For the text-containing cell, return its midpoint in [X, Y] coordinate format. 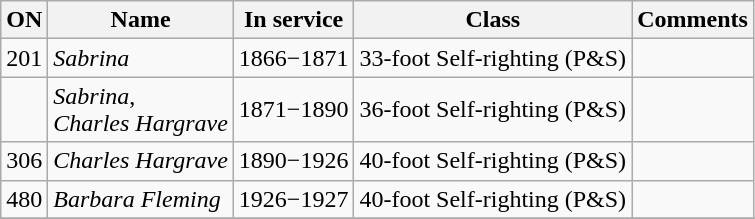
36-foot Self-righting (P&S) [493, 110]
480 [24, 199]
Barbara Fleming [141, 199]
1926−1927 [294, 199]
ON [24, 20]
1890−1926 [294, 161]
Class [493, 20]
Sabrina [141, 58]
Sabrina,Charles Hargrave [141, 110]
201 [24, 58]
306 [24, 161]
1871−1890 [294, 110]
In service [294, 20]
33-foot Self-righting (P&S) [493, 58]
Name [141, 20]
Charles Hargrave [141, 161]
Comments [693, 20]
1866−1871 [294, 58]
